Provide the (x, y) coordinate of the cell's center where the given text is located.  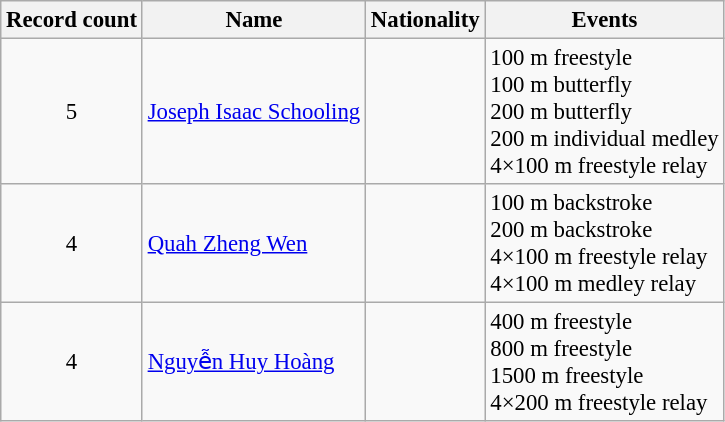
5 (72, 112)
400 m freestyle800 m freestyle1500 m freestyle4×200 m freestyle relay (604, 362)
Name (254, 20)
100 m backstroke200 m backstroke4×100 m freestyle relay4×100 m medley relay (604, 244)
Nationality (426, 20)
Events (604, 20)
Joseph Isaac Schooling (254, 112)
Record count (72, 20)
Nguyễn Huy Hoàng (254, 362)
100 m freestyle100 m butterfly200 m butterfly200 m individual medley4×100 m freestyle relay (604, 112)
Quah Zheng Wen (254, 244)
